Return [x, y] of the center of cell containing provided text 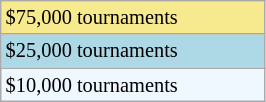
$10,000 tournaments [133, 85]
$75,000 tournaments [133, 17]
$25,000 tournaments [133, 51]
